Find where the given text appears and provide that cell's center as [x, y] coordinate. 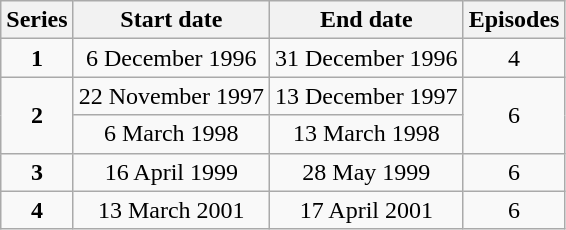
6 December 1996 [171, 58]
13 March 1998 [366, 134]
13 December 1997 [366, 96]
Series [37, 20]
End date [366, 20]
3 [37, 172]
1 [37, 58]
16 April 1999 [171, 172]
13 March 2001 [171, 210]
6 March 1998 [171, 134]
17 April 2001 [366, 210]
2 [37, 115]
31 December 1996 [366, 58]
Start date [171, 20]
Episodes [514, 20]
22 November 1997 [171, 96]
28 May 1999 [366, 172]
